Determine the [X, Y] coordinate at the center of the cell enclosing the given text.  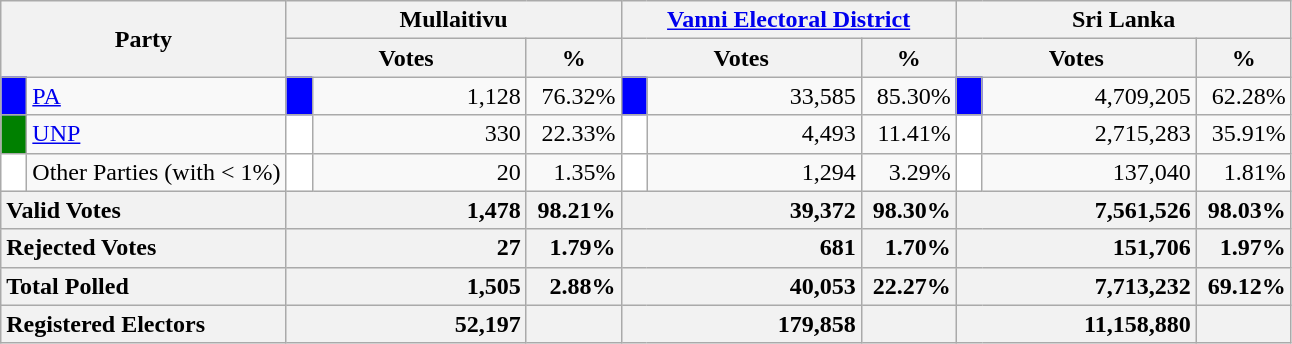
Rejected Votes [144, 248]
1,478 [406, 210]
Vanni Electoral District [788, 20]
681 [741, 248]
1.70% [908, 248]
Registered Electors [144, 324]
11,158,880 [1076, 324]
2.88% [574, 286]
1.97% [1244, 248]
1.81% [1244, 172]
7,561,526 [1076, 210]
179,858 [741, 324]
22.27% [908, 286]
40,053 [741, 286]
Sri Lanka [1124, 20]
27 [406, 248]
98.03% [1244, 210]
1.35% [574, 172]
98.30% [908, 210]
4,709,205 [1089, 96]
11.41% [908, 134]
151,706 [1076, 248]
UNP [156, 134]
3.29% [908, 172]
2,715,283 [1089, 134]
Party [144, 39]
Valid Votes [144, 210]
4,493 [754, 134]
1,128 [419, 96]
39,372 [741, 210]
Mullaitivu [454, 20]
98.21% [574, 210]
62.28% [1244, 96]
20 [419, 172]
7,713,232 [1076, 286]
52,197 [406, 324]
Other Parties (with < 1%) [156, 172]
76.32% [574, 96]
1,505 [406, 286]
22.33% [574, 134]
PA [156, 96]
Total Polled [144, 286]
1.79% [574, 248]
85.30% [908, 96]
1,294 [754, 172]
330 [419, 134]
33,585 [754, 96]
35.91% [1244, 134]
137,040 [1089, 172]
69.12% [1244, 286]
